Determine the [x, y] coordinate at the center of the cell enclosing the given text.  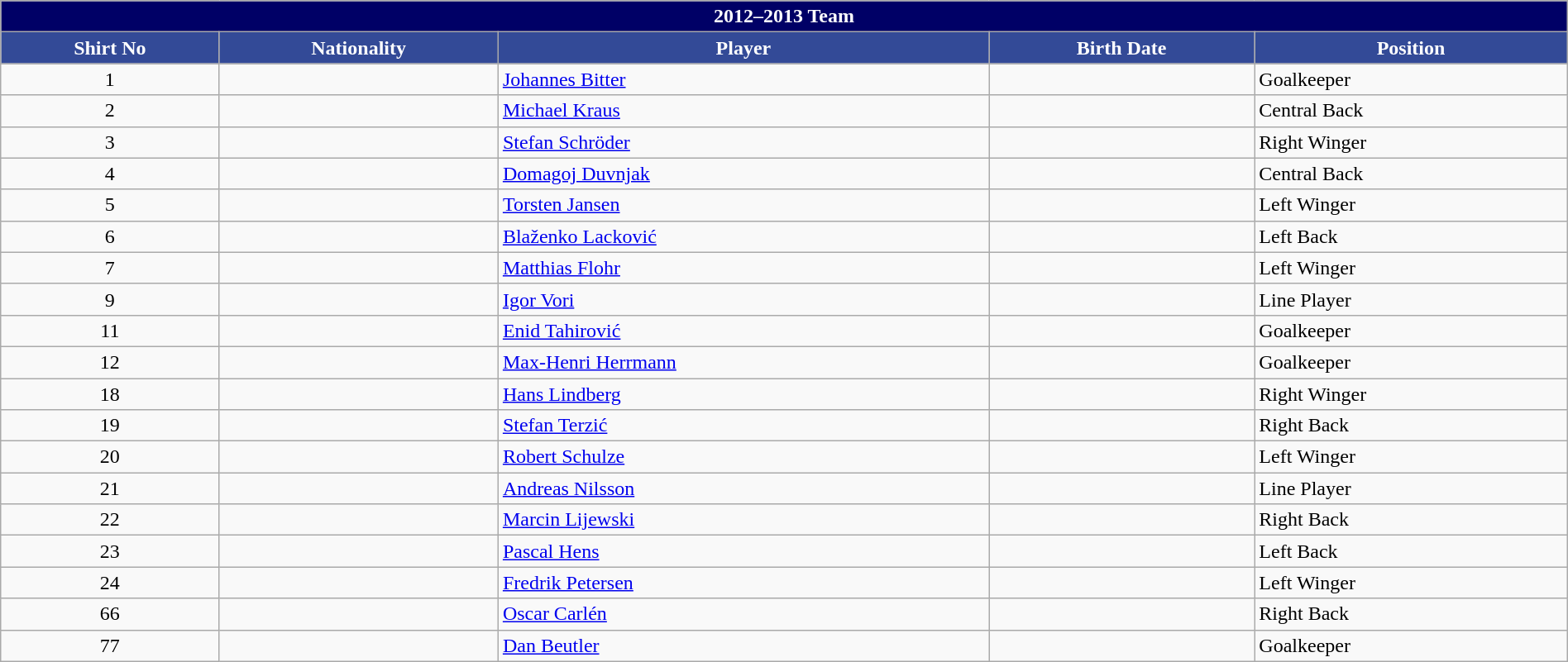
12 [110, 362]
11 [110, 331]
21 [110, 488]
Stefan Terzić [743, 426]
1 [110, 79]
Blaženko Lacković [743, 236]
Johannes Bitter [743, 79]
Torsten Jansen [743, 205]
Stefan Schröder [743, 142]
Robert Schulze [743, 457]
9 [110, 299]
4 [110, 174]
6 [110, 236]
24 [110, 583]
Igor Vori [743, 299]
77 [110, 645]
66 [110, 614]
3 [110, 142]
19 [110, 426]
Max-Henri Herrmann [743, 362]
Nationality [359, 48]
Andreas Nilsson [743, 488]
23 [110, 551]
Fredrik Petersen [743, 583]
Enid Tahirović [743, 331]
Marcin Lijewski [743, 520]
2012–2013 Team [784, 17]
Shirt No [110, 48]
Hans Lindberg [743, 394]
Michael Kraus [743, 111]
20 [110, 457]
Pascal Hens [743, 551]
Position [1411, 48]
Dan Beutler [743, 645]
Oscar Carlén [743, 614]
2 [110, 111]
Domagoj Duvnjak [743, 174]
22 [110, 520]
7 [110, 268]
5 [110, 205]
Matthias Flohr [743, 268]
Player [743, 48]
Birth Date [1121, 48]
18 [110, 394]
